Find where the given text appears and provide that cell's center as (x, y) coordinate. 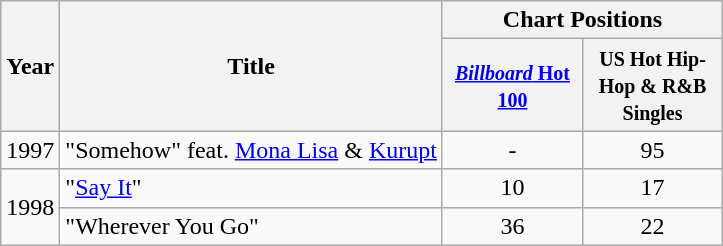
1998 (30, 207)
17 (652, 188)
1997 (30, 150)
Title (252, 66)
"Wherever You Go" (252, 226)
Chart Positions (582, 20)
10 (512, 188)
Billboard Hot 100 (512, 85)
- (512, 150)
95 (652, 150)
Year (30, 66)
"Say It" (252, 188)
"Somehow" feat. Mona Lisa & Kurupt (252, 150)
22 (652, 226)
36 (512, 226)
US Hot Hip-Hop & R&B Singles (652, 85)
